Provide the [x, y] coordinate of the cell's center where the given text is located.  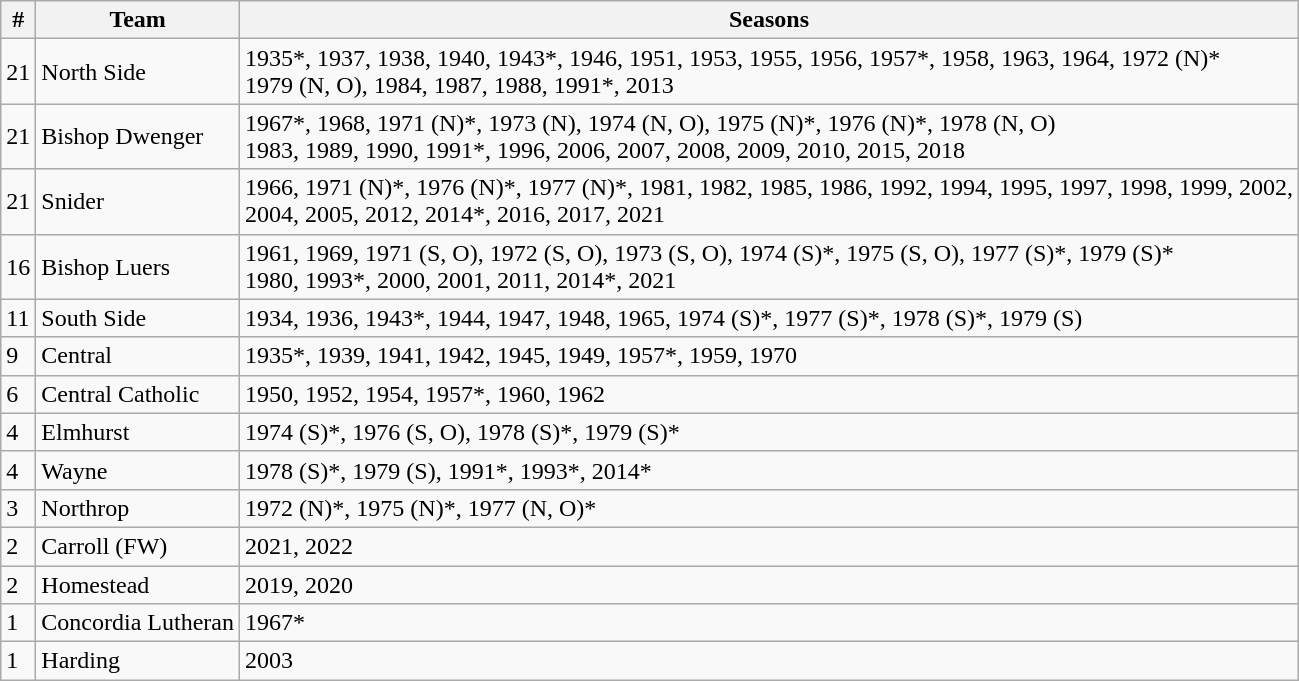
# [18, 20]
2021, 2022 [768, 546]
Carroll (FW) [138, 546]
Wayne [138, 470]
Central [138, 356]
16 [18, 266]
Concordia Lutheran [138, 623]
1935*, 1937, 1938, 1940, 1943*, 1946, 1951, 1953, 1955, 1956, 1957*, 1958, 1963, 1964, 1972 (N)*1979 (N, O), 1984, 1987, 1988, 1991*, 2013 [768, 72]
1974 (S)*, 1976 (S, O), 1978 (S)*, 1979 (S)* [768, 432]
Bishop Luers [138, 266]
Central Catholic [138, 394]
Elmhurst [138, 432]
Team [138, 20]
Northrop [138, 508]
South Side [138, 318]
9 [18, 356]
North Side [138, 72]
2003 [768, 661]
3 [18, 508]
1978 (S)*, 1979 (S), 1991*, 1993*, 2014* [768, 470]
1961, 1969, 1971 (S, O), 1972 (S, O), 1973 (S, O), 1974 (S)*, 1975 (S, O), 1977 (S)*, 1979 (S)*1980, 1993*, 2000, 2001, 2011, 2014*, 2021 [768, 266]
1934, 1936, 1943*, 1944, 1947, 1948, 1965, 1974 (S)*, 1977 (S)*, 1978 (S)*, 1979 (S) [768, 318]
Snider [138, 202]
2019, 2020 [768, 585]
1972 (N)*, 1975 (N)*, 1977 (N, O)* [768, 508]
1935*, 1939, 1941, 1942, 1945, 1949, 1957*, 1959, 1970 [768, 356]
Homestead [138, 585]
Bishop Dwenger [138, 136]
6 [18, 394]
1950, 1952, 1954, 1957*, 1960, 1962 [768, 394]
1967* [768, 623]
11 [18, 318]
Seasons [768, 20]
1966, 1971 (N)*, 1976 (N)*, 1977 (N)*, 1981, 1982, 1985, 1986, 1992, 1994, 1995, 1997, 1998, 1999, 2002,2004, 2005, 2012, 2014*, 2016, 2017, 2021 [768, 202]
Harding [138, 661]
